Detect which cell encompasses the target text, then output its (x, y) center coordinate. 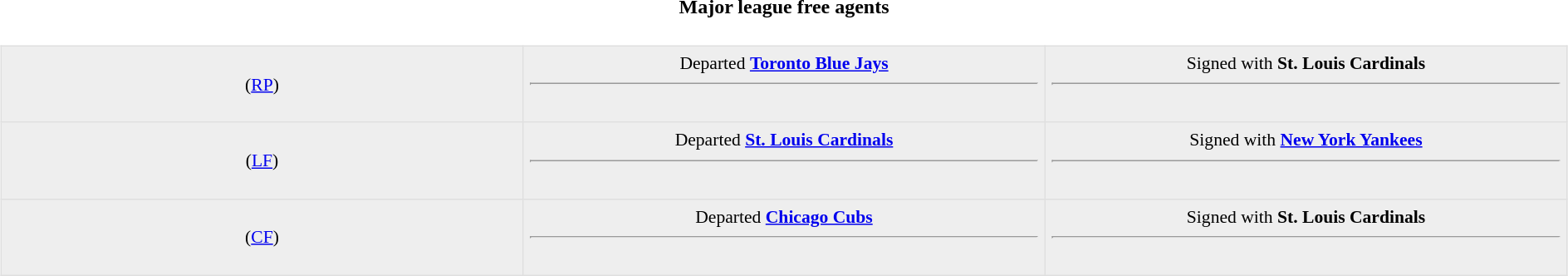
(LF) (262, 160)
Departed Chicago Cubs (784, 237)
Signed with New York Yankees (1306, 160)
(CF) (262, 237)
Departed St. Louis Cardinals (784, 160)
Departed Toronto Blue Jays (784, 84)
(RP) (262, 84)
